Output the [x, y] coordinate of the center of the cell containing the given text.  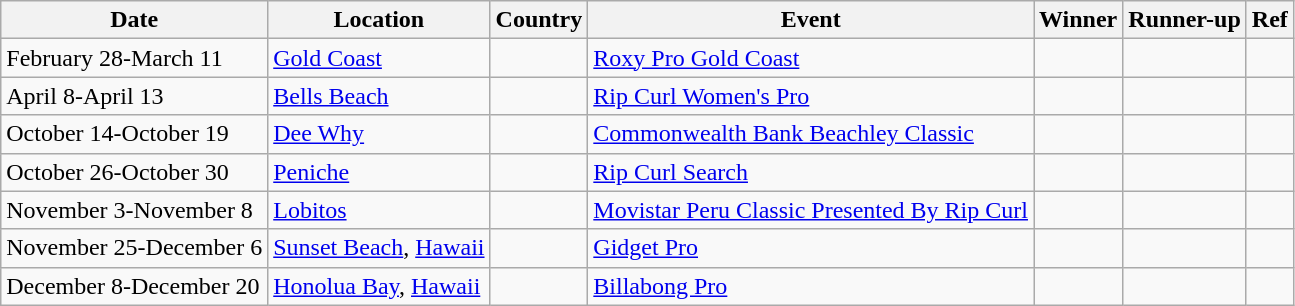
November 25-December 6 [134, 248]
Rip Curl Search [811, 172]
Peniche [379, 172]
Ref [1270, 20]
October 14-October 19 [134, 134]
Country [539, 20]
Dee Why [379, 134]
Event [811, 20]
December 8-December 20 [134, 286]
Date [134, 20]
Winner [1078, 20]
Gidget Pro [811, 248]
April 8-April 13 [134, 96]
Roxy Pro Gold Coast [811, 58]
February 28-March 11 [134, 58]
Runner-up [1185, 20]
Billabong Pro [811, 286]
Gold Coast [379, 58]
Rip Curl Women's Pro [811, 96]
Bells Beach [379, 96]
Movistar Peru Classic Presented By Rip Curl [811, 210]
November 3-November 8 [134, 210]
Lobitos [379, 210]
Sunset Beach, Hawaii [379, 248]
Honolua Bay, Hawaii [379, 286]
October 26-October 30 [134, 172]
Location [379, 20]
Commonwealth Bank Beachley Classic [811, 134]
